Return the [x, y] coordinate for the center point of the cell that contains the specified text.  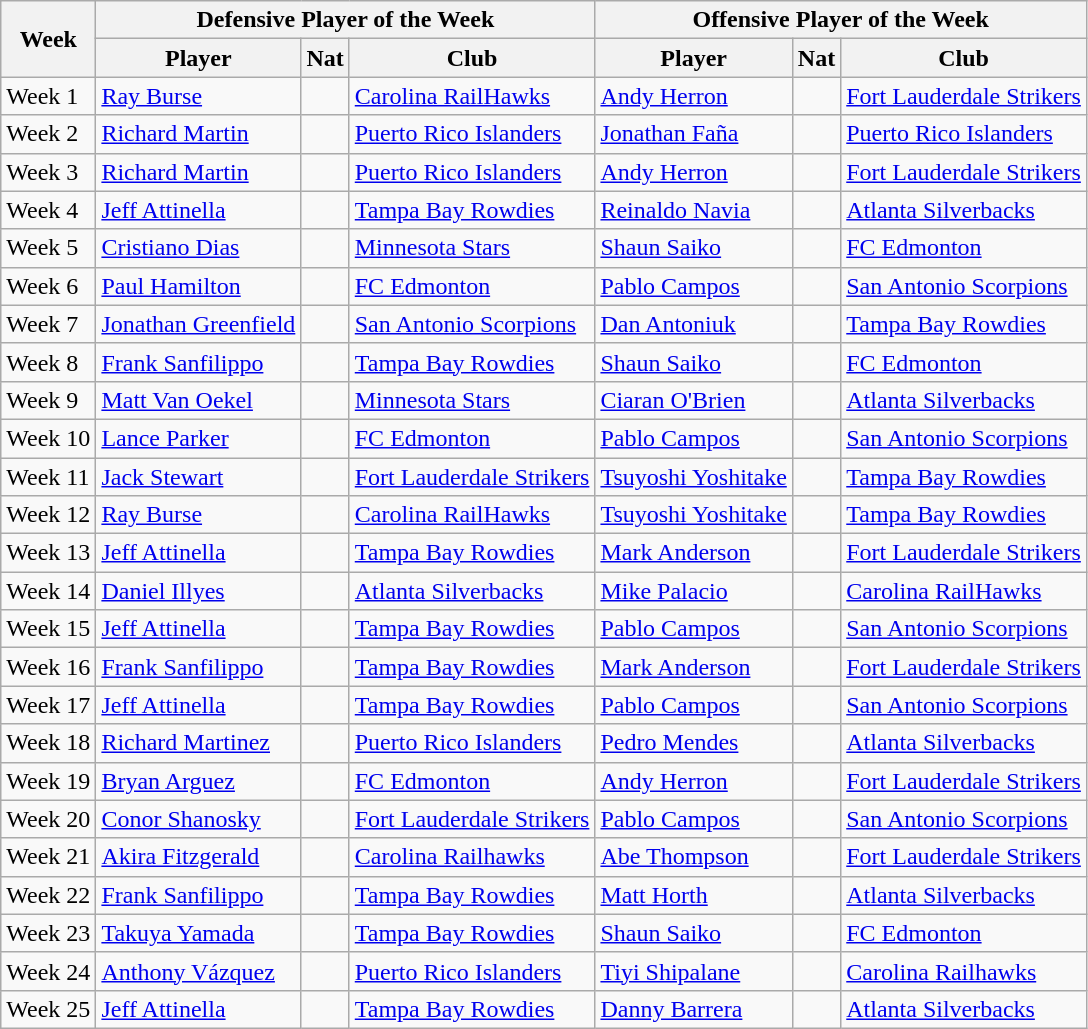
Jonathan Faña [694, 134]
Week 9 [48, 400]
Danny Barrera [694, 1009]
Week 13 [48, 553]
Tiyi Shipalane [694, 971]
Offensive Player of the Week [840, 20]
Daniel Illyes [198, 591]
Abe Thompson [694, 857]
Week 24 [48, 971]
Week 17 [48, 705]
Cristiano Dias [198, 248]
Richard Martinez [198, 743]
Week 2 [48, 134]
Week 4 [48, 210]
Conor Shanosky [198, 819]
Reinaldo Navia [694, 210]
Jack Stewart [198, 477]
Week 21 [48, 857]
Paul Hamilton [198, 286]
Pedro Mendes [694, 743]
Matt Van Oekel [198, 400]
Week 23 [48, 933]
Week 5 [48, 248]
Week 19 [48, 781]
Lance Parker [198, 438]
Jonathan Greenfield [198, 324]
Week [48, 39]
Week 6 [48, 286]
Akira Fitzgerald [198, 857]
Week 18 [48, 743]
Week 12 [48, 515]
Week 20 [48, 819]
Week 7 [48, 324]
Week 11 [48, 477]
Bryan Arguez [198, 781]
Defensive Player of the Week [346, 20]
Week 3 [48, 172]
Takuya Yamada [198, 933]
Week 1 [48, 96]
Dan Antoniuk [694, 324]
Ciaran O'Brien [694, 400]
Week 8 [48, 362]
Anthony Vázquez [198, 971]
Mike Palacio [694, 591]
Week 16 [48, 667]
Week 25 [48, 1009]
Week 15 [48, 629]
Week 14 [48, 591]
Week 22 [48, 895]
Matt Horth [694, 895]
Week 10 [48, 438]
